Scan for the cell matching the given text and deliver its (x, y) coordinate at center. 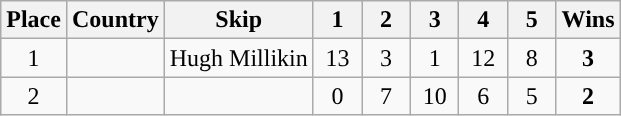
Country (115, 20)
Hugh Millikin (238, 58)
Place (34, 20)
0 (338, 96)
13 (338, 58)
7 (386, 96)
Wins (588, 20)
Skip (238, 20)
8 (532, 58)
12 (484, 58)
6 (484, 96)
10 (434, 96)
4 (484, 20)
